Extract the [x, y] coordinate from the center of the cell holding the provided text.  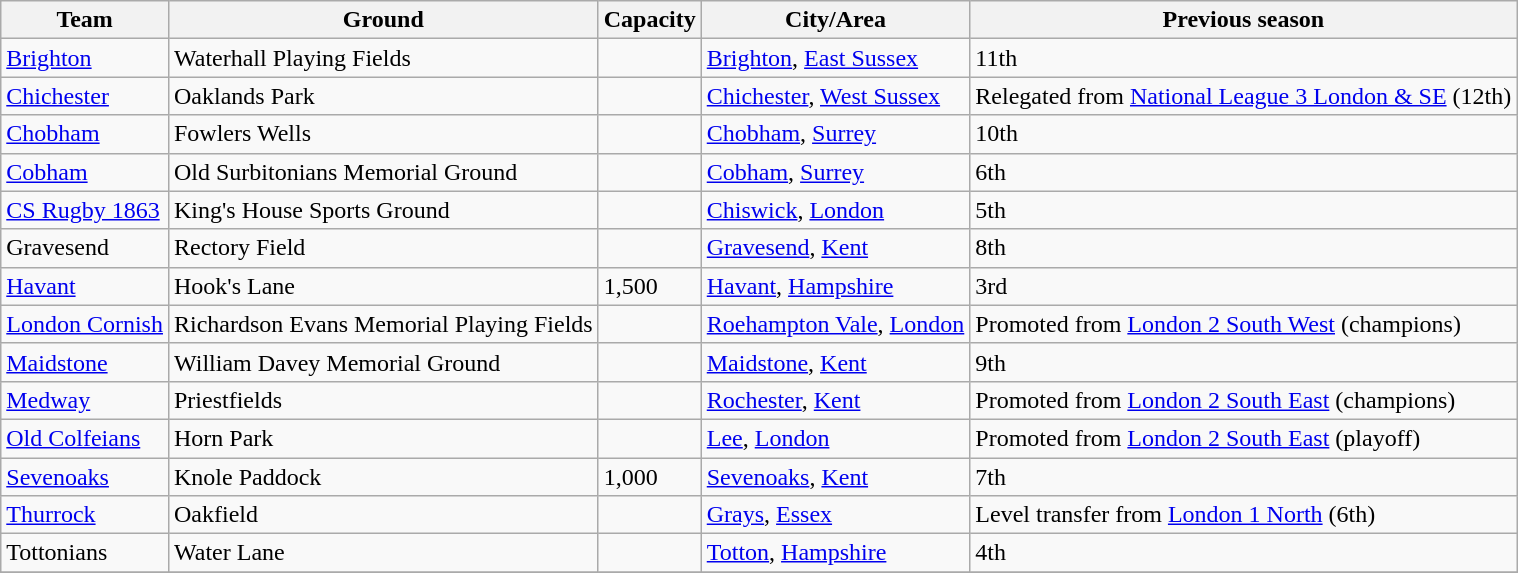
Oaklands Park [383, 96]
4th [1244, 553]
7th [1244, 477]
Ground [383, 20]
Previous season [1244, 20]
11th [1244, 58]
6th [1244, 172]
Cobham [85, 172]
Roehampton Vale, London [836, 324]
Chobham [85, 134]
Lee, London [836, 438]
Hook's Lane [383, 286]
Oakfield [383, 515]
3rd [1244, 286]
London Cornish [85, 324]
King's House Sports Ground [383, 210]
Totton, Hampshire [836, 553]
Chichester [85, 96]
City/Area [836, 20]
Horn Park [383, 438]
Promoted from London 2 South East (playoff) [1244, 438]
Medway [85, 400]
Priestfields [383, 400]
8th [1244, 248]
Team [85, 20]
Maidstone [85, 362]
Old Surbitonians Memorial Ground [383, 172]
9th [1244, 362]
Old Colfeians [85, 438]
Gravesend, Kent [836, 248]
Sevenoaks [85, 477]
Richardson Evans Memorial Playing Fields [383, 324]
Grays, Essex [836, 515]
Capacity [650, 20]
Promoted from London 2 South West (champions) [1244, 324]
Havant, Hampshire [836, 286]
Water Lane [383, 553]
Gravesend [85, 248]
Waterhall Playing Fields [383, 58]
Rochester, Kent [836, 400]
Sevenoaks, Kent [836, 477]
5th [1244, 210]
Knole Paddock [383, 477]
Brighton, East Sussex [836, 58]
William Davey Memorial Ground [383, 362]
Brighton [85, 58]
10th [1244, 134]
Havant [85, 286]
Tottonians [85, 553]
Chichester, West Sussex [836, 96]
Rectory Field [383, 248]
Chobham, Surrey [836, 134]
Chiswick, London [836, 210]
Fowlers Wells [383, 134]
1,500 [650, 286]
Relegated from National League 3 London & SE (12th) [1244, 96]
CS Rugby 1863 [85, 210]
Cobham, Surrey [836, 172]
Level transfer from London 1 North (6th) [1244, 515]
Promoted from London 2 South East (champions) [1244, 400]
Thurrock [85, 515]
1,000 [650, 477]
Maidstone, Kent [836, 362]
